Provide the (X, Y) coordinate of the cell's center where the given text is located.  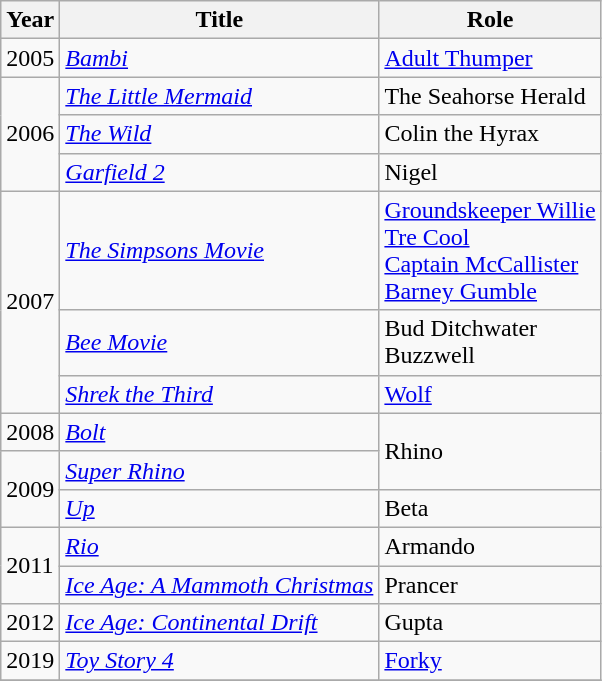
Beta (490, 508)
Adult Thumper (490, 58)
Bud DitchwaterBuzzwell (490, 342)
Armando (490, 546)
2011 (30, 565)
The Simpsons Movie (220, 250)
Groundskeeper WillieTre CoolCaptain McCallisterBarney Gumble (490, 250)
Shrek the Third (220, 394)
Nigel (490, 172)
Forky (490, 661)
Ice Age: A Mammoth Christmas (220, 585)
2006 (30, 134)
Up (220, 508)
Bambi (220, 58)
Bolt (220, 432)
The Wild (220, 134)
Toy Story 4 (220, 661)
Ice Age: Continental Drift (220, 623)
Year (30, 20)
Prancer (490, 585)
Gupta (490, 623)
Role (490, 20)
Title (220, 20)
Bee Movie (220, 342)
2005 (30, 58)
Wolf (490, 394)
2007 (30, 302)
2012 (30, 623)
Colin the Hyrax (490, 134)
2019 (30, 661)
Rhino (490, 451)
Rio (220, 546)
2008 (30, 432)
The Little Mermaid (220, 96)
2009 (30, 489)
Garfield 2 (220, 172)
The Seahorse Herald (490, 96)
Super Rhino (220, 470)
